From the cell containing the given text, extract its center point as (x, y) coordinate. 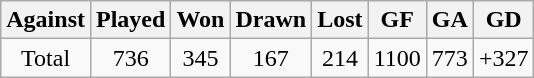
Lost (340, 20)
GF (397, 20)
GA (450, 20)
Total (46, 58)
1100 (397, 58)
736 (130, 58)
Drawn (271, 20)
773 (450, 58)
167 (271, 58)
345 (200, 58)
Played (130, 20)
+327 (504, 58)
GD (504, 20)
214 (340, 58)
Won (200, 20)
Against (46, 20)
